Output the [X, Y] coordinate of the center of the cell containing the given text.  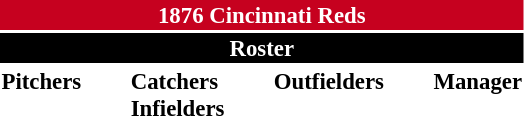
Roster [262, 48]
1876 Cincinnati Reds [262, 15]
